Search for the cell housing the specified text and yield its [x, y] center coordinate. 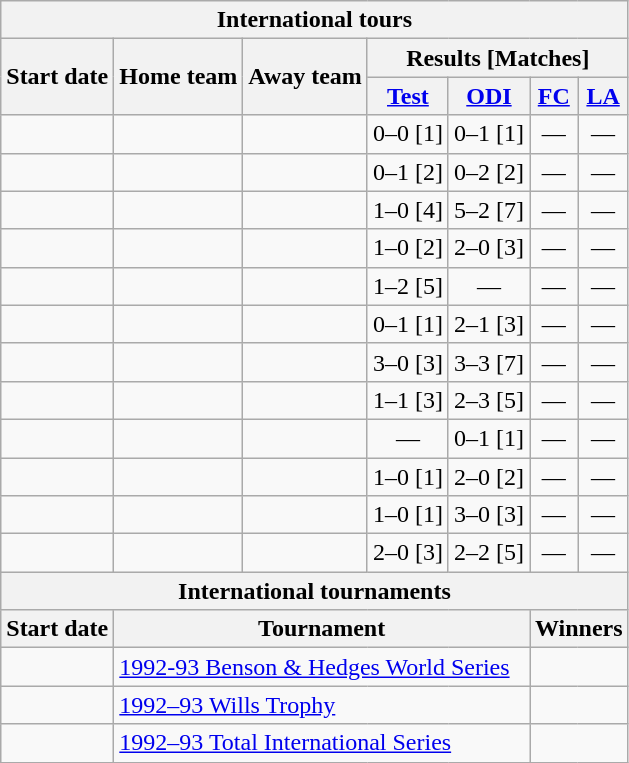
0–1 [2] [408, 172]
LA [603, 96]
Test [408, 96]
1992-93 Benson & Hedges World Series [322, 667]
2–1 [3] [488, 324]
3–3 [7] [488, 362]
1992–93 Total International Series [322, 743]
Results [Matches] [498, 58]
1–2 [5] [408, 286]
1992–93 Wills Trophy [322, 705]
International tours [314, 20]
Winners [580, 629]
0–0 [1] [408, 134]
Tournament [322, 629]
Away team [306, 77]
FC [554, 96]
1–0 [4] [408, 210]
5–2 [7] [488, 210]
2–2 [5] [488, 553]
Home team [178, 77]
2–0 [2] [488, 477]
International tournaments [314, 591]
ODI [488, 96]
0–2 [2] [488, 172]
1–1 [3] [408, 400]
2–3 [5] [488, 400]
1–0 [2] [408, 248]
